Capture the cell that displays the provided text and extract its [x, y] central coordinate. 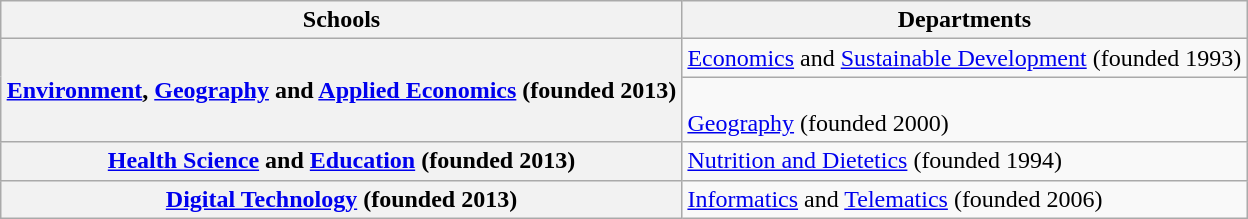
Informatics and Telematics (founded 2006) [964, 199]
Health Science and Education (founded 2013) [342, 161]
Environment, Geography and Applied Economics (founded 2013) [342, 90]
Schools [342, 20]
Departments [964, 20]
Nutrition and Dietetics (founded 1994) [964, 161]
Geography (founded 2000) [964, 110]
Digital Technology (founded 2013) [342, 199]
Economics and Sustainable Development (founded 1993) [964, 58]
